Output the [x, y] coordinate of the center of the cell containing the given text.  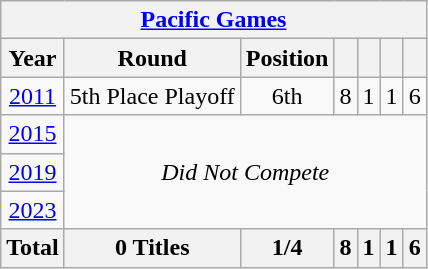
2015 [33, 134]
2023 [33, 210]
Position [287, 58]
Year [33, 58]
5th Place Playoff [152, 96]
6th [287, 96]
0 Titles [152, 248]
Pacific Games [214, 20]
Total [33, 248]
Did Not Compete [245, 172]
2019 [33, 172]
1/4 [287, 248]
Round [152, 58]
2011 [33, 96]
